Find where the given text appears and provide that cell's center as (x, y) coordinate. 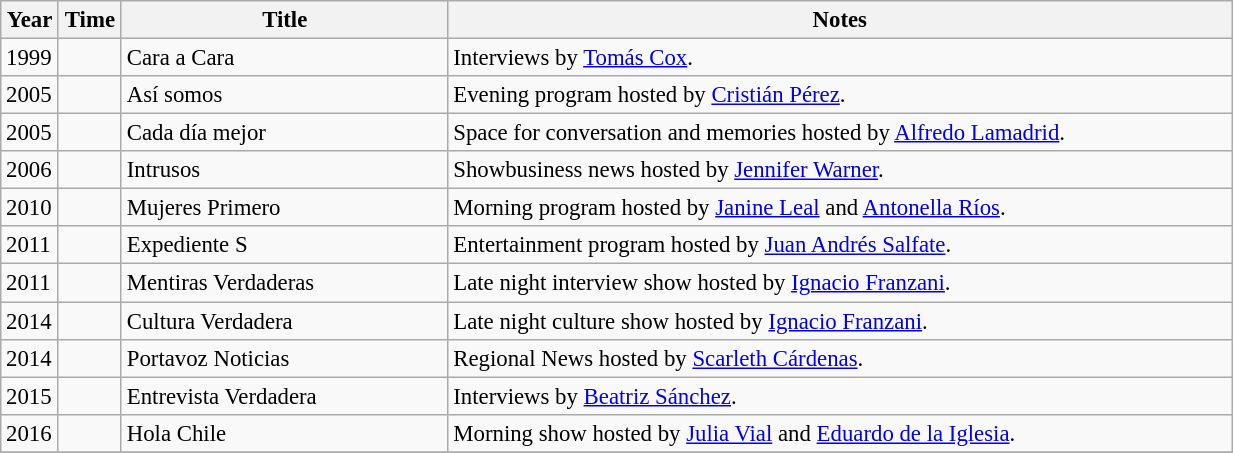
Interviews by Tomás Cox. (840, 58)
Showbusiness news hosted by Jennifer Warner. (840, 170)
Evening program hosted by Cristián Pérez. (840, 95)
Hola Chile (284, 433)
2010 (30, 208)
Late night interview show hosted by Ignacio Franzani. (840, 283)
Expediente S (284, 245)
Morning program hosted by Janine Leal and Antonella Ríos. (840, 208)
Mujeres Primero (284, 208)
Así somos (284, 95)
2006 (30, 170)
Regional News hosted by Scarleth Cárdenas. (840, 358)
1999 (30, 58)
Cultura Verdadera (284, 321)
Cada día mejor (284, 133)
Space for conversation and memories hosted by Alfredo Lamadrid. (840, 133)
Notes (840, 20)
Entrevista Verdadera (284, 396)
Portavoz Noticias (284, 358)
Entertainment program hosted by Juan Andrés Salfate. (840, 245)
Year (30, 20)
2016 (30, 433)
Morning show hosted by Julia Vial and Eduardo de la Iglesia. (840, 433)
Interviews by Beatriz Sánchez. (840, 396)
Time (90, 20)
Mentiras Verdaderas (284, 283)
Intrusos (284, 170)
2015 (30, 396)
Late night culture show hosted by Ignacio Franzani. (840, 321)
Title (284, 20)
Cara a Cara (284, 58)
